Find where the given text appears and provide that cell's center as (x, y) coordinate. 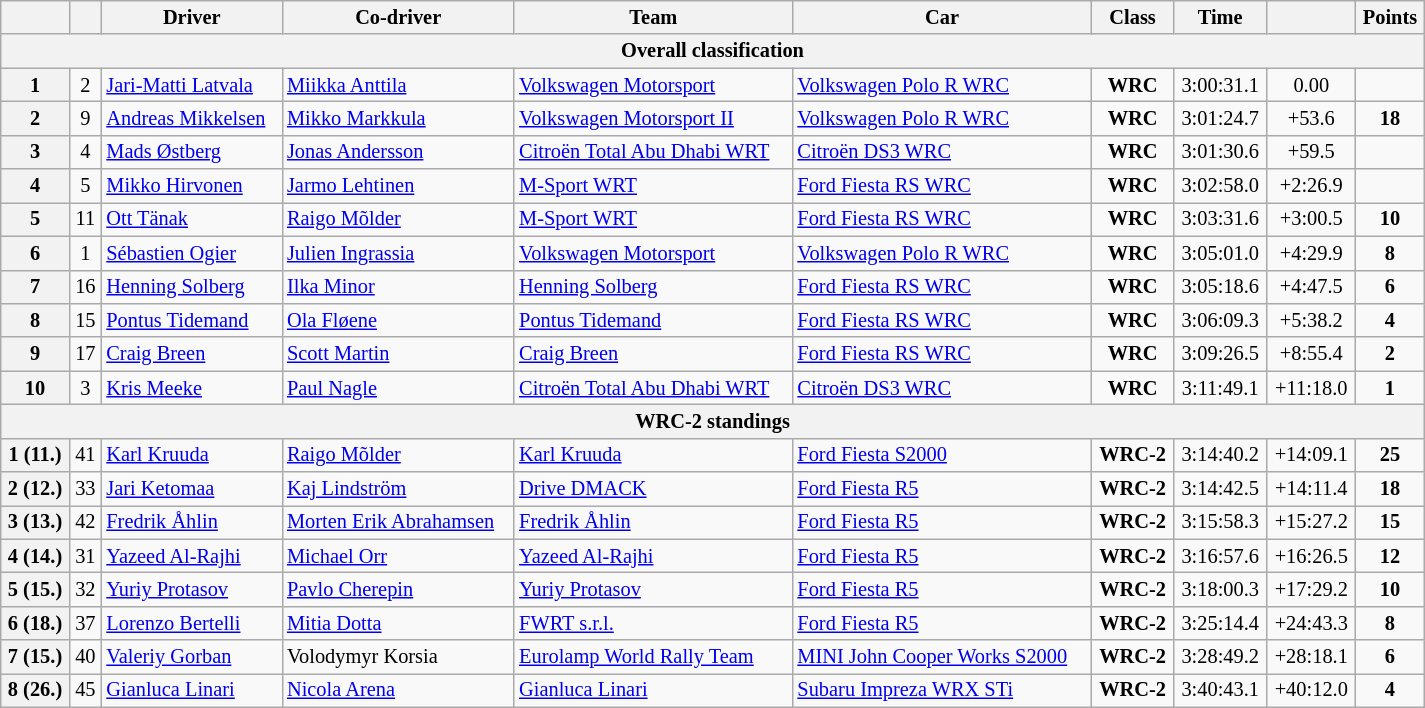
3:05:18.6 (1220, 287)
+16:26.5 (1312, 556)
Scott Martin (398, 354)
Jonas Andersson (398, 152)
Class (1133, 17)
Mads Østberg (192, 152)
+14:09.1 (1312, 455)
Subaru Impreza WRX STi (942, 690)
5 (15.) (36, 589)
+24:43.3 (1312, 623)
Jari Ketomaa (192, 489)
3:28:49.2 (1220, 657)
3 (13.) (36, 522)
Mikko Hirvonen (192, 186)
33 (85, 489)
Ola Fløene (398, 320)
7 (36, 287)
+14:11.4 (1312, 489)
Overall classification (713, 51)
Eurolamp World Rally Team (653, 657)
WRC-2 standings (713, 421)
Mikko Markkula (398, 118)
3:00:31.1 (1220, 85)
3:11:49.1 (1220, 388)
3:02:58.0 (1220, 186)
Miikka Anttila (398, 85)
+2:26.9 (1312, 186)
3:01:30.6 (1220, 152)
3:18:00.3 (1220, 589)
11 (85, 219)
3:14:42.5 (1220, 489)
Pavlo Cherepin (398, 589)
Co-driver (398, 17)
3:25:14.4 (1220, 623)
+5:38.2 (1312, 320)
Mitia Dotta (398, 623)
Julien Ingrassia (398, 253)
+4:47.5 (1312, 287)
3:16:57.6 (1220, 556)
Volodymyr Korsia (398, 657)
Kaj Lindström (398, 489)
3:03:31.6 (1220, 219)
Car (942, 17)
Points (1390, 17)
Ford Fiesta S2000 (942, 455)
+59.5 (1312, 152)
+8:55.4 (1312, 354)
+15:27.2 (1312, 522)
Jari-Matti Latvala (192, 85)
Valeriy Gorban (192, 657)
+3:00.5 (1312, 219)
12 (1390, 556)
Drive DMACK (653, 489)
+53.6 (1312, 118)
Morten Erik Abrahamsen (398, 522)
+4:29.9 (1312, 253)
Paul Nagle (398, 388)
+40:12.0 (1312, 690)
3:40:43.1 (1220, 690)
3:14:40.2 (1220, 455)
Michael Orr (398, 556)
Ilka Minor (398, 287)
37 (85, 623)
Jarmo Lehtinen (398, 186)
Nicola Arena (398, 690)
31 (85, 556)
4 (14.) (36, 556)
Time (1220, 17)
2 (12.) (36, 489)
45 (85, 690)
+11:18.0 (1312, 388)
+17:29.2 (1312, 589)
7 (15.) (36, 657)
Volkswagen Motorsport II (653, 118)
6 (18.) (36, 623)
MINI John Cooper Works S2000 (942, 657)
16 (85, 287)
3:01:24.7 (1220, 118)
41 (85, 455)
Andreas Mikkelsen (192, 118)
Ott Tänak (192, 219)
8 (26.) (36, 690)
Sébastien Ogier (192, 253)
17 (85, 354)
Driver (192, 17)
3:06:09.3 (1220, 320)
40 (85, 657)
Lorenzo Bertelli (192, 623)
42 (85, 522)
FWRT s.r.l. (653, 623)
Kris Meeke (192, 388)
1 (11.) (36, 455)
32 (85, 589)
3:15:58.3 (1220, 522)
0.00 (1312, 85)
Team (653, 17)
+28:18.1 (1312, 657)
3:09:26.5 (1220, 354)
25 (1390, 455)
3:05:01.0 (1220, 253)
